Return [X, Y] of the center of cell containing provided text 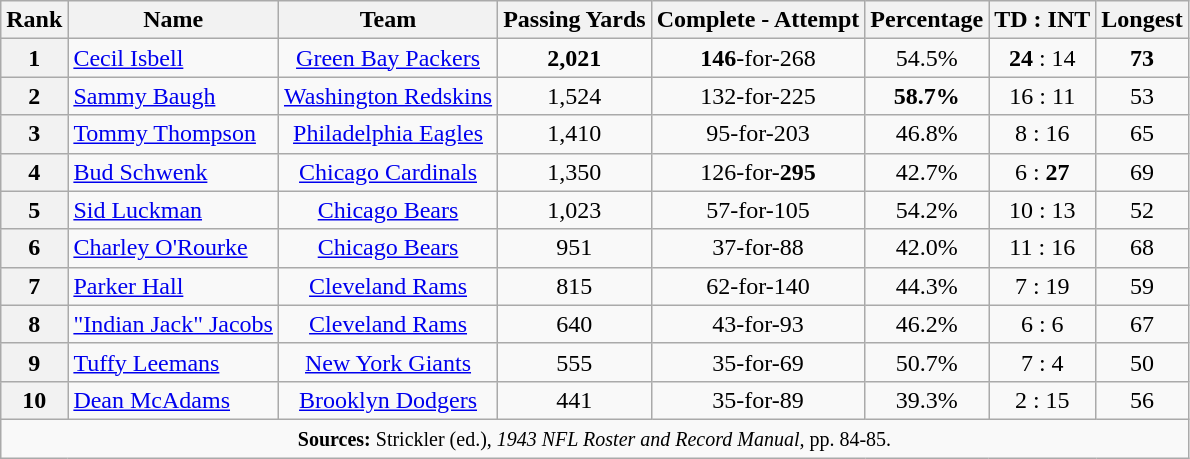
Charley O'Rourke [174, 248]
Brooklyn Dodgers [388, 400]
640 [575, 324]
2 [34, 96]
126-for-295 [758, 172]
69 [1142, 172]
TD : INT [1042, 20]
35-for-69 [758, 362]
52 [1142, 210]
Complete - Attempt [758, 20]
11 : 16 [1042, 248]
Percentage [927, 20]
1,023 [575, 210]
7 : 19 [1042, 286]
7 [34, 286]
50.7% [927, 362]
1,524 [575, 96]
Washington Redskins [388, 96]
Chicago Cardinals [388, 172]
Tommy Thompson [174, 134]
54.2% [927, 210]
35-for-89 [758, 400]
Sources: Strickler (ed.), 1943 NFL Roster and Record Manual, pp. 84-85. [594, 438]
1,350 [575, 172]
73 [1142, 58]
46.2% [927, 324]
Tuffy Leemans [174, 362]
6 : 6 [1042, 324]
62-for-140 [758, 286]
9 [34, 362]
95-for-203 [758, 134]
42.7% [927, 172]
46.8% [927, 134]
24 : 14 [1042, 58]
Sammy Baugh [174, 96]
Passing Yards [575, 20]
Parker Hall [174, 286]
Green Bay Packers [388, 58]
4 [34, 172]
7 : 4 [1042, 362]
1 [34, 58]
Rank [34, 20]
3 [34, 134]
"Indian Jack" Jacobs [174, 324]
8 [34, 324]
Cecil Isbell [174, 58]
Name [174, 20]
132-for-225 [758, 96]
6 : 27 [1042, 172]
44.3% [927, 286]
53 [1142, 96]
Bud Schwenk [174, 172]
54.5% [927, 58]
37-for-88 [758, 248]
441 [575, 400]
Philadelphia Eagles [388, 134]
555 [575, 362]
16 : 11 [1042, 96]
New York Giants [388, 362]
815 [575, 286]
6 [34, 248]
39.3% [927, 400]
59 [1142, 286]
2,021 [575, 58]
57-for-105 [758, 210]
43-for-93 [758, 324]
5 [34, 210]
58.7% [927, 96]
Team [388, 20]
951 [575, 248]
2 : 15 [1042, 400]
Sid Luckman [174, 210]
67 [1142, 324]
56 [1142, 400]
65 [1142, 134]
Longest [1142, 20]
Dean McAdams [174, 400]
8 : 16 [1042, 134]
68 [1142, 248]
146-for-268 [758, 58]
42.0% [927, 248]
10 : 13 [1042, 210]
1,410 [575, 134]
10 [34, 400]
50 [1142, 362]
